Search for the cell housing the specified text and yield its (X, Y) center coordinate. 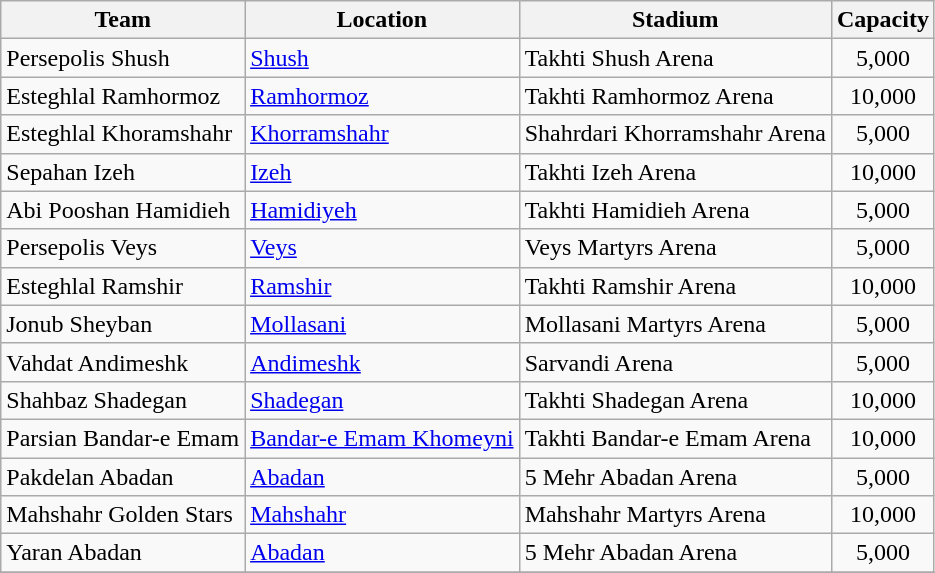
Mahshahr Golden Stars (123, 515)
Pakdelan Abadan (123, 477)
Khorramshahr (382, 134)
Mollasani (382, 324)
Shush (382, 58)
Capacity (882, 20)
Persepolis Veys (123, 248)
Shadegan (382, 400)
Takhti Hamidieh Arena (675, 210)
Parsian Bandar-e Emam (123, 438)
Izeh (382, 172)
Esteghlal Khoramshahr (123, 134)
Yaran Abadan (123, 553)
Mahshahr Martyrs Arena (675, 515)
Jonub Sheyban (123, 324)
Sarvandi Arena (675, 362)
Takhti Shadegan Arena (675, 400)
Andimeshk (382, 362)
Esteghlal Ramhormoz (123, 96)
Esteghlal Ramshir (123, 286)
Hamidiyeh (382, 210)
Takhti Ramshir Arena (675, 286)
Mahshahr (382, 515)
Takhti Bandar-e Emam Arena (675, 438)
Takhti Izeh Arena (675, 172)
Team (123, 20)
Location (382, 20)
Veys Martyrs Arena (675, 248)
Sepahan Izeh (123, 172)
Shahbaz Shadegan (123, 400)
Vahdat Andimeshk (123, 362)
Abi Pooshan Hamidieh (123, 210)
Takhti Ramhormoz Arena (675, 96)
Takhti Shush Arena (675, 58)
Stadium (675, 20)
Veys (382, 248)
Ramhormoz (382, 96)
Mollasani Martyrs Arena (675, 324)
Ramshir (382, 286)
Bandar-e Emam Khomeyni (382, 438)
Persepolis Shush (123, 58)
Shahrdari Khorramshahr Arena (675, 134)
